Output the [X, Y] coordinate of the center of the cell containing the given text.  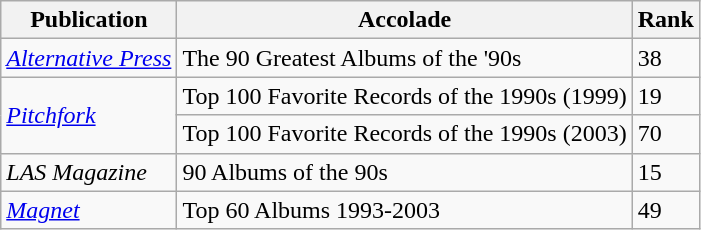
Alternative Press [89, 58]
15 [666, 172]
LAS Magazine [89, 172]
The 90 Greatest Albums of the '90s [404, 58]
19 [666, 96]
Top 60 Albums 1993-2003 [404, 210]
Pitchfork [89, 115]
Accolade [404, 20]
Top 100 Favorite Records of the 1990s (2003) [404, 134]
70 [666, 134]
Top 100 Favorite Records of the 1990s (1999) [404, 96]
Rank [666, 20]
49 [666, 210]
38 [666, 58]
Publication [89, 20]
Magnet [89, 210]
90 Albums of the 90s [404, 172]
